From the cell containing the given text, extract its center point as (X, Y) coordinate. 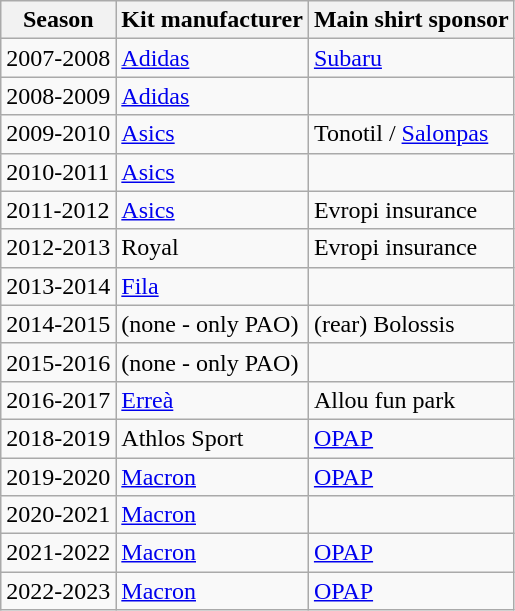
Kit manufacturer (212, 20)
2015-2016 (58, 362)
Erreà (212, 400)
Subaru (411, 58)
2011-2012 (58, 210)
2014-2015 (58, 324)
2018-2019 (58, 438)
2021-2022 (58, 553)
2008-2009 (58, 96)
2022-2023 (58, 591)
Royal (212, 248)
2007-2008 (58, 58)
2013-2014 (58, 286)
2009-2010 (58, 134)
2016-2017 (58, 400)
Allou fun park (411, 400)
2020-2021 (58, 515)
Tonotil / Salonpas (411, 134)
2010-2011 (58, 172)
Fila (212, 286)
2012-2013 (58, 248)
2019-2020 (58, 477)
Athlos Sport (212, 438)
Season (58, 20)
Main shirt sponsor (411, 20)
(rear) Bolossis (411, 324)
